Detect which cell encompasses the target text, then output its [X, Y] center coordinate. 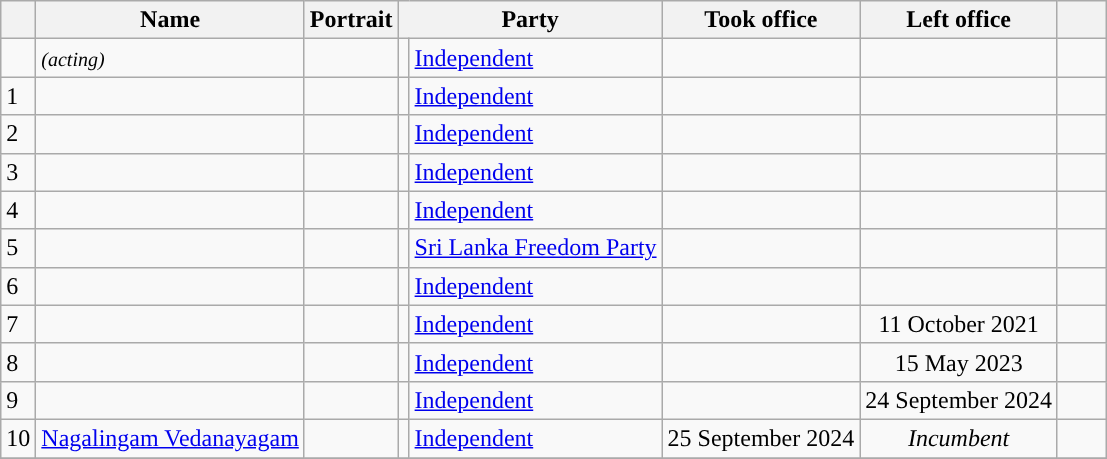
Party [530, 20]
6 [18, 286]
Portrait [351, 20]
5 [18, 248]
25 September 2024 [761, 438]
Name [170, 20]
15 May 2023 [959, 362]
9 [18, 400]
8 [18, 362]
Left office [959, 20]
Nagalingam Vedanayagam [170, 438]
4 [18, 210]
24 September 2024 [959, 400]
11 October 2021 [959, 324]
Incumbent [959, 438]
2 [18, 134]
(acting) [170, 58]
3 [18, 172]
10 [18, 438]
Sri Lanka Freedom Party [536, 248]
Took office [761, 20]
7 [18, 324]
1 [18, 96]
